Return [X, Y] of the center of cell containing provided text 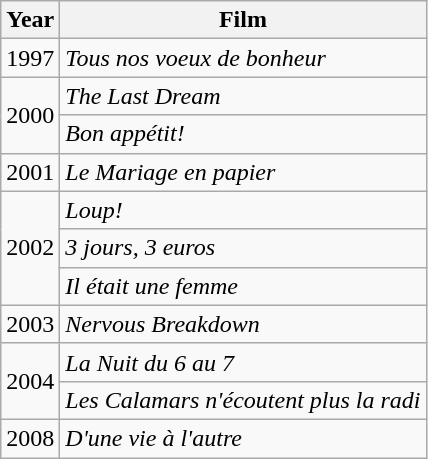
2004 [30, 381]
2000 [30, 115]
Tous nos voeux de bonheur [243, 58]
Bon appétit! [243, 134]
Film [243, 20]
Le Mariage en papier [243, 172]
Nervous Breakdown [243, 324]
Les Calamars n'écoutent plus la radi [243, 400]
Loup! [243, 210]
1997 [30, 58]
2002 [30, 248]
Year [30, 20]
3 jours, 3 euros [243, 248]
Il était une femme [243, 286]
D'une vie à l'autre [243, 438]
2003 [30, 324]
2008 [30, 438]
La Nuit du 6 au 7 [243, 362]
2001 [30, 172]
The Last Dream [243, 96]
